Find where the given text appears and provide that cell's center as [X, Y] coordinate. 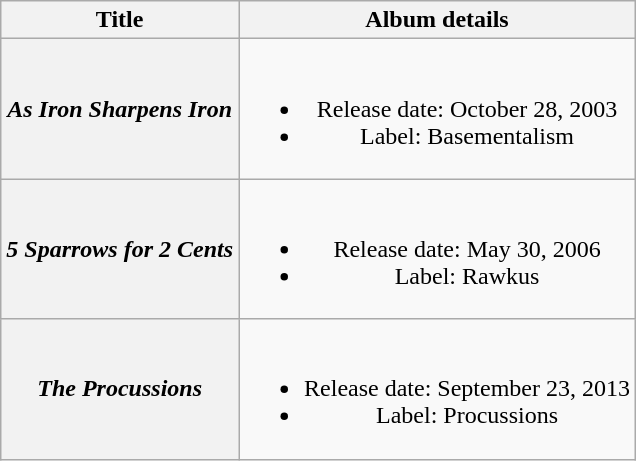
Release date: October 28, 2003Label: Basementalism [438, 109]
Release date: September 23, 2013Label: Procussions [438, 389]
Release date: May 30, 2006Label: Rawkus [438, 249]
Title [120, 20]
Album details [438, 20]
The Procussions [120, 389]
5 Sparrows for 2 Cents [120, 249]
As Iron Sharpens Iron [120, 109]
